Pinpoint the cell where the given text exists, returning its [X, Y] midpoint coordinate. 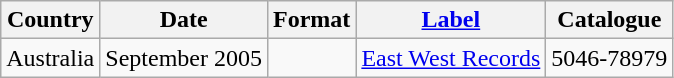
Catalogue [610, 20]
East West Records [451, 58]
September 2005 [184, 58]
Country [50, 20]
5046-78979 [610, 58]
Date [184, 20]
Australia [50, 58]
Label [451, 20]
Format [311, 20]
